Determine the (x, y) coordinate at the center of the cell enclosing the given text.  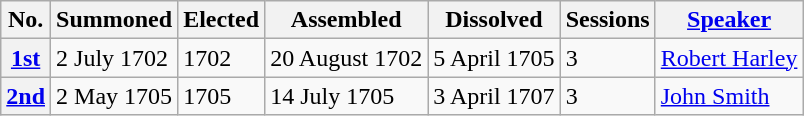
Assembled (346, 20)
Speaker (729, 20)
14 July 1705 (346, 96)
2nd (26, 96)
3 April 1707 (494, 96)
1702 (222, 58)
Sessions (608, 20)
5 April 1705 (494, 58)
John Smith (729, 96)
No. (26, 20)
Dissolved (494, 20)
Robert Harley (729, 58)
Elected (222, 20)
20 August 1702 (346, 58)
2 May 1705 (114, 96)
2 July 1702 (114, 58)
Summoned (114, 20)
1st (26, 58)
1705 (222, 96)
